Capture the cell that displays the provided text and extract its (x, y) central coordinate. 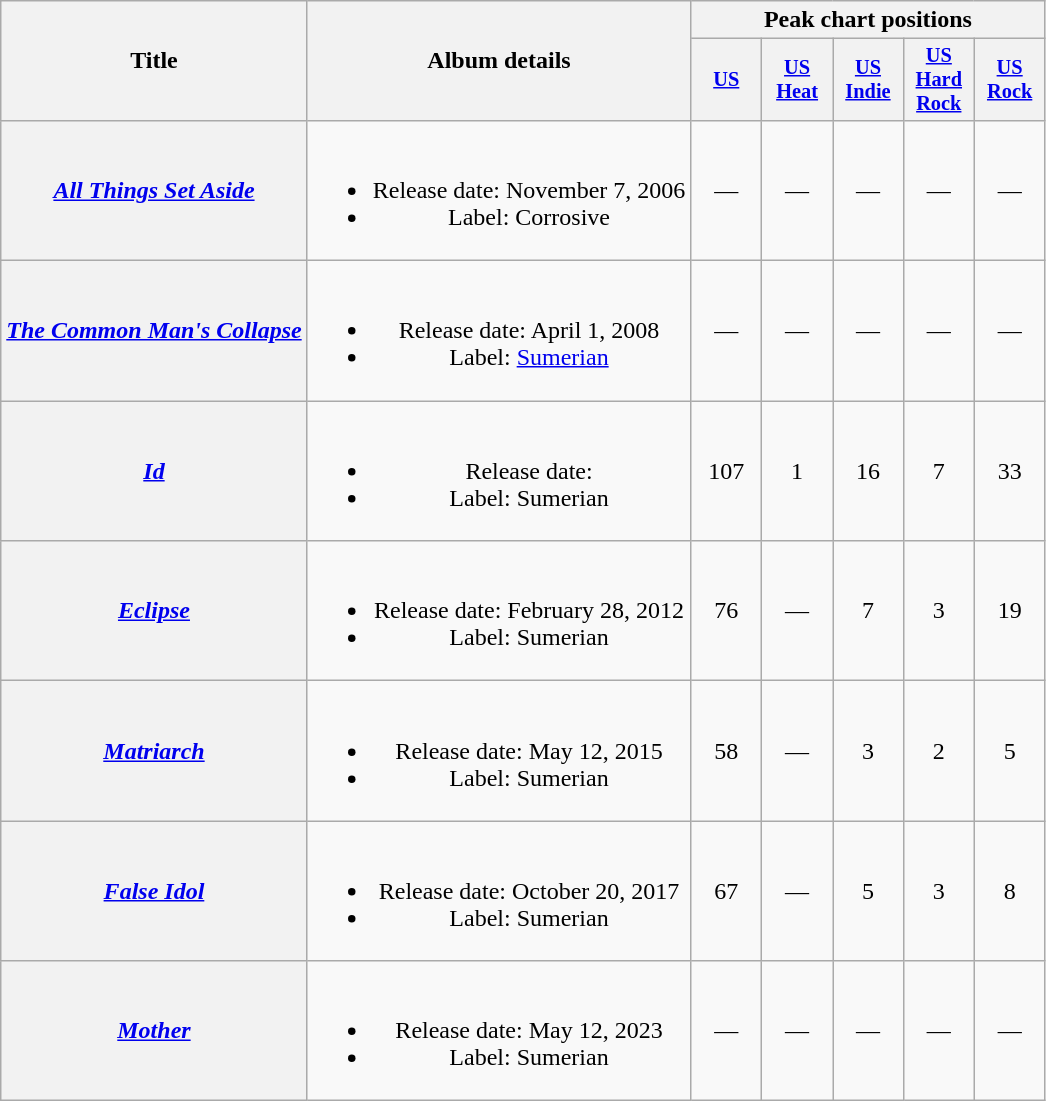
33 (1010, 471)
2 (938, 751)
The Common Man's Collapse (154, 331)
Matriarch (154, 751)
US Heat (798, 80)
Album details (499, 61)
Release date: April 1, 2008Label: Sumerian (499, 331)
8 (1010, 891)
76 (726, 611)
19 (1010, 611)
US Hard Rock (938, 80)
US (726, 80)
Peak chart positions (868, 20)
Release date: May 12, 2015Label: Sumerian (499, 751)
Release date: Label: Sumerian (499, 471)
US Indie (868, 80)
67 (726, 891)
16 (868, 471)
Title (154, 61)
False Idol (154, 891)
US Rock (1010, 80)
Id (154, 471)
Release date: November 7, 2006Label: Corrosive (499, 190)
Release date: October 20, 2017Label: Sumerian (499, 891)
58 (726, 751)
Mother (154, 1031)
1 (798, 471)
107 (726, 471)
Eclipse (154, 611)
Release date: February 28, 2012Label: Sumerian (499, 611)
All Things Set Aside (154, 190)
Release date: May 12, 2023Label: Sumerian (499, 1031)
